Scan for the cell matching the given text and deliver its [x, y] coordinate at center. 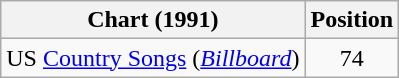
US Country Songs (Billboard) [153, 58]
74 [352, 58]
Chart (1991) [153, 20]
Position [352, 20]
